Output the [X, Y] coordinate of the center of the cell containing the given text.  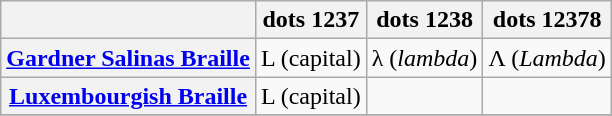
Gardner Salinas Braille [128, 58]
Λ (Lambda) [548, 58]
λ (lambda) [424, 58]
Luxembourgish Braille [128, 96]
dots 1238 [424, 20]
dots 1237 [310, 20]
dots 12378 [548, 20]
